Identify which cell holds the provided text, then report its (x, y) central coordinate. 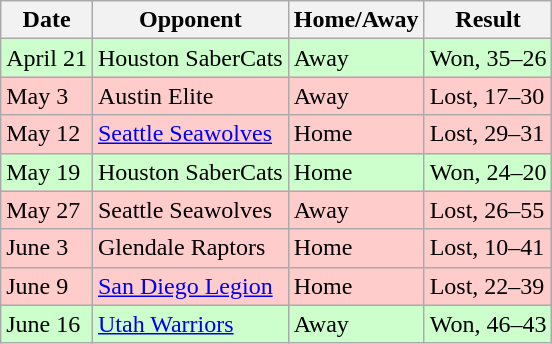
June 16 (47, 324)
Date (47, 20)
Home/Away (356, 20)
April 21 (47, 58)
May 12 (47, 134)
Won, 35–26 (488, 58)
Lost, 22–39 (488, 286)
Won, 24–20 (488, 172)
San Diego Legion (190, 286)
June 3 (47, 248)
Utah Warriors (190, 324)
Opponent (190, 20)
June 9 (47, 286)
Lost, 17–30 (488, 96)
May 19 (47, 172)
Lost, 10–41 (488, 248)
Glendale Raptors (190, 248)
Austin Elite (190, 96)
Result (488, 20)
May 27 (47, 210)
Won, 46–43 (488, 324)
Lost, 26–55 (488, 210)
Lost, 29–31 (488, 134)
May 3 (47, 96)
